Identify which cell holds the provided text, then report its (x, y) central coordinate. 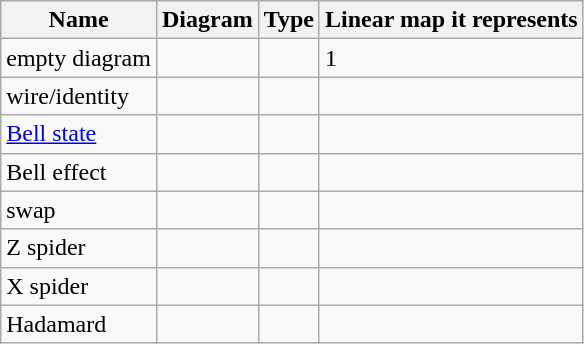
empty diagram (79, 58)
swap (79, 210)
Name (79, 20)
X spider (79, 286)
Bell state (79, 134)
Linear map it represents (451, 20)
Z spider (79, 248)
Diagram (207, 20)
Hadamard (79, 324)
Bell effect (79, 172)
Type (288, 20)
1 (451, 58)
wire/identity (79, 96)
